Scan for the cell matching the given text and deliver its [X, Y] coordinate at center. 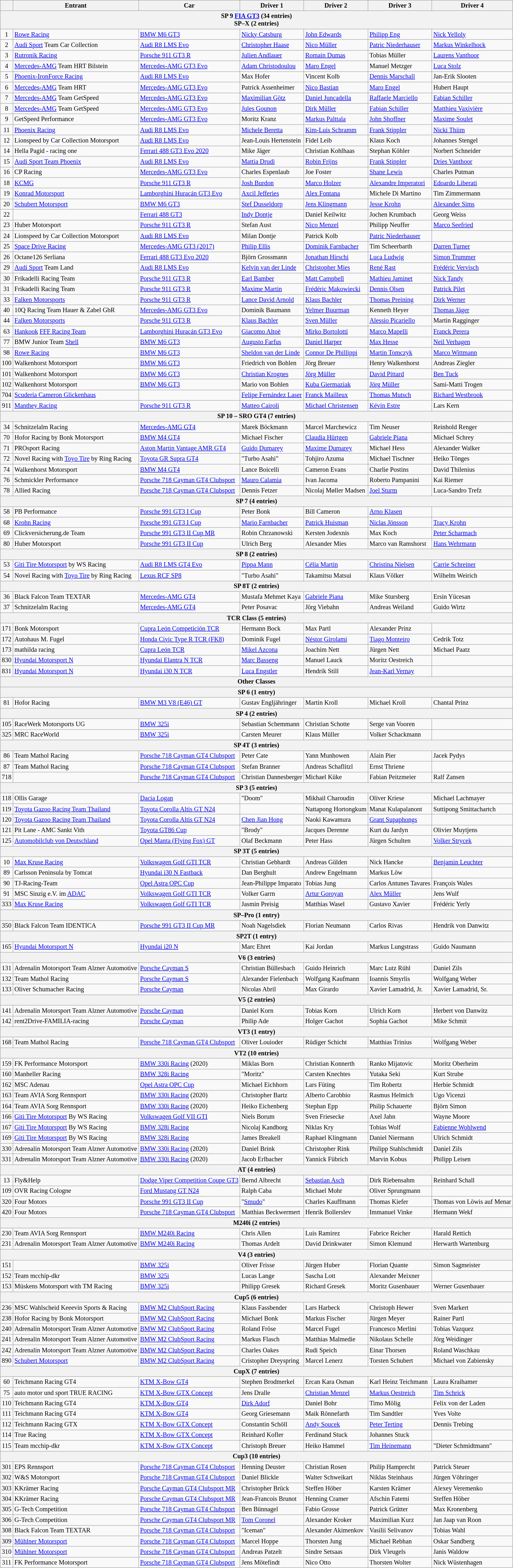
Dominik Baumann [272, 310]
Toyota GR Supra GT4 [189, 459]
Patrick Assenheimer [272, 87]
Luca-Sandro Trefz [472, 491]
Manuel Lauck [336, 660]
"Brody" [272, 830]
SP 9 FIA GT3 (34 entries)SP–X (2 entries) [256, 20]
Jens Klingmann [336, 204]
Kim-Luis Schramm [336, 130]
Frédéric Vervisch [472, 268]
160 [7, 1074]
Fly&Help [76, 1180]
68 [7, 522]
Martin Ragginger [472, 321]
Yves Volte [472, 1414]
SP 6 (1 entry) [256, 692]
Dirk Werner [472, 300]
Philip Schauerte [400, 1106]
Georg Weiss [472, 215]
18 [7, 183]
26 [7, 257]
81 [7, 703]
Max Hofer [272, 77]
Christopher Brück [272, 1488]
Carlos Antunes Tavares [400, 883]
Sebastian Schemmann [272, 724]
Driver 2 [336, 5]
Jacek Pydys [472, 756]
Charlie Postins [400, 469]
Heiko Tönges [472, 459]
Jens Mötefindt [272, 1562]
29 [7, 268]
Moritz Kranz [272, 119]
Jens Wulf [472, 894]
162 [7, 1085]
Sebastian Asch [336, 1180]
Raphael Klingmann [336, 1138]
Kévin Estre [400, 406]
Jan Jaap van Roon [472, 1520]
Alexander Meixner [400, 1276]
114 [7, 1435]
Herwarth Wartenburg [472, 1244]
Alexey Veremenko [472, 1488]
Jean-Karl Vernay [400, 671]
Müskens Motorsport with TM Racing [76, 1286]
5 [7, 77]
Alex Müller [400, 894]
Dominik Fugel [272, 639]
Thomas Kiefer [400, 1202]
Ralph Caba [272, 1191]
Wayne Moore [472, 1117]
AT (4 entries) [256, 1170]
Michael Christensen [336, 406]
Cameron Evans [336, 469]
Gustav Engljähringer [272, 703]
Scuderia Cameron Glickenhaus [76, 395]
76 [7, 480]
Sophia Gachot [400, 1021]
Ferdinand Stuck [336, 1435]
Max Girardo [336, 989]
Dennis Fetzer [272, 491]
Luca Engstler [272, 671]
Konrad Motorsport [76, 193]
105 [7, 724]
Cupra León Competición TCR [189, 628]
Patrick Huisman [336, 522]
Jochen Krumbach [400, 215]
Matthieu Vaxivière [472, 108]
Christian Menzel [336, 1393]
Lance Boicelli [272, 469]
Peter Bonk [272, 512]
40 [7, 310]
Oliver Frisse [272, 1265]
Célia Martin [336, 565]
Nattapong Hortongkum [336, 809]
Yutaka Seki [400, 1074]
Harald Rettich [472, 1233]
169 [7, 1138]
231 [7, 1244]
Lars Füting [336, 1085]
Audi Sport Team Phoenix [76, 162]
OVR Racing Cologne [76, 1191]
David Drinkwater [336, 1244]
CupX (7 entries) [256, 1371]
Chen Jian Hong [272, 819]
Nick Tandy [472, 278]
31 [7, 289]
Clickversicherung.de Team [76, 533]
"Smudo" [272, 1202]
Alexander Mies [336, 544]
SP 7 (4 entries) [256, 501]
Andreas Weiland [400, 607]
Teichmann Racing GTX [76, 1425]
120 [7, 819]
Markus Palttala [336, 119]
Tobias Wolf [400, 1127]
Sven Müller [336, 321]
Jean-Louis Hertenstein [272, 140]
115 [7, 1446]
75 [7, 1393]
Tim Robertz [400, 1085]
Phoenix Racing [76, 130]
Björn Grossmann [272, 257]
Mauro Calamia [272, 480]
Thomas Preining [400, 300]
Volker Strycek [472, 841]
119 [7, 809]
91 [7, 894]
Christian Konnerth [336, 1064]
Stef Dusseldorp [272, 204]
Reinhold Renger [472, 427]
Henning Cramer [336, 1499]
Mercedes-AMG Team HRT Bilstein [76, 66]
Laura Kraihamer [472, 1382]
Carlos Rivas [400, 926]
Peter Posavac [272, 607]
Heiko Eichenberg [272, 1106]
Earl Bamber [272, 278]
Fabian Peitzmeier [400, 777]
173 [7, 650]
15 [7, 162]
241 [7, 1339]
Dacia Logan [189, 798]
141 [7, 1011]
Marco Holzer [336, 183]
François Wales [472, 883]
Rasmus Helmich [400, 1095]
301 [7, 1467]
Guido Wirtz [472, 607]
Matt Campbell [336, 278]
911 [7, 406]
Tobias Vazquez [472, 1329]
Hans Wehrmann [472, 544]
325 [7, 735]
Tim Scheerbarth [400, 247]
12 [7, 140]
Marc Basseng [272, 660]
Andreas Ziegler [472, 363]
Cupra León TCR [189, 650]
Einar Thorsen [400, 1350]
171 [7, 628]
Andreas Gülden [336, 862]
Marc Ehret [272, 947]
Tim Zimmermann [472, 193]
33 [7, 300]
Mattia Drudi [272, 162]
133 [7, 989]
Manheller Racing [76, 1074]
14 [7, 151]
10 [7, 862]
Jasmin Preisig [272, 904]
Tobias Wahl [472, 1530]
Yannick Fübrich [336, 1159]
SP 3T (5 entries) [256, 851]
SP2T (1 entry) [256, 936]
Audi R8 LMS GT4 Evo [189, 565]
SP 8T (2 entries) [256, 586]
Marcel Lenerz [336, 1361]
Alexander Prinz [400, 628]
Naoki Kawamura [336, 819]
Andreas Schaflitzl [336, 767]
Daniel Juncadella [336, 98]
Driver 3 [400, 5]
Patrick Pilet [472, 289]
Christian Krognes [272, 374]
Simon Trummer [472, 257]
310 [7, 1552]
Fidel Leib [336, 140]
MSC Sinzig e.V. im ADAC [76, 894]
131 [7, 968]
Space Drive Racing [76, 247]
125 [7, 841]
Henrik Bollerslev [336, 1212]
Mario Farnbacher [272, 522]
Franck Mailleux [336, 395]
303 [7, 1488]
Audi Sport Team Land [76, 268]
Kelvin van der Linde [272, 268]
230 [7, 1233]
305 [7, 1509]
Dennis Trebing [472, 1425]
16 [7, 172]
Hubert Haupt [472, 87]
Stefan Branner [272, 767]
Josh Burdon [272, 183]
72 [7, 459]
Nico Bastian [336, 87]
Alex Fontana [336, 193]
BMW M3 V8 (E46) GT [189, 703]
MSC Wahlscheid Keeevin Sports & Racing [76, 1308]
Axel Jahn [400, 1117]
Maxime Dumarey [336, 448]
309 [7, 1541]
Dirk Adorf [272, 1403]
10Q Racing Team Hauer & Zabel GbR [76, 310]
Tobias Korn [336, 1011]
Volker Schackmann [400, 735]
Christopher Mies [336, 268]
Ben Tuck [472, 374]
Fabio Grosse [336, 1509]
Shane Lewis [400, 172]
Mikel Azcona [272, 650]
Janis Waldow [472, 1552]
Daniel Keilwitz [336, 215]
Andreas Patzelt [272, 1552]
Volker Garrn [272, 894]
Carsten Knechtes [336, 1074]
Maximilian Kurz [400, 1520]
Ulrich Schmidt [472, 1138]
Philipp Gresek [272, 1286]
151 [7, 1265]
58 [7, 512]
Marco Wittmann [472, 353]
Philip Hamprecht [400, 1467]
Indy Dontje [272, 215]
Dominik Farnbacher [336, 247]
112 [7, 1425]
Daniel Blickle [272, 1478]
Felipe Fernández Laser [272, 395]
Dirk Müller [336, 108]
Norbert Schneider [472, 151]
Markus Winkelhock [472, 45]
Frédéric Yerly [472, 904]
240 [7, 1329]
Suttipong Smittachartch [472, 809]
Cristopher Dreyspring [272, 1361]
Fabrice Reicher [400, 1233]
Bill Cameron [336, 512]
Hyundai i30 N TCR [189, 671]
Walter Schweikart [336, 1478]
Patrick Grütter [400, 1509]
Marvin Kobus [400, 1159]
Jürgen Huber [336, 1265]
Markus Oestreich [400, 1393]
V6 (3 entries) [256, 958]
SP–Pro (1 entry) [256, 915]
W&S Motorsport [76, 1478]
Markus Fischer [336, 1318]
Daniel Brink [272, 1149]
Kenneth Heyer [400, 310]
63 [7, 331]
Dodge Viper Competition Coupe GT3 [189, 1180]
Edoardo Liberati [472, 183]
Alexander Sims [472, 204]
Michael Bonk [272, 1318]
Christina Nielsen [400, 565]
Kurt Strube [472, 1074]
Guido Heinrich [336, 968]
Jörg Viebahn [336, 607]
Vasilii Selivanov [400, 1530]
53 [7, 565]
Charles Putman [472, 172]
236 [7, 1308]
Peter Hass [336, 841]
Moritz Oestreich [400, 660]
242 [7, 1350]
Daniel Niermann [400, 1138]
Christian Rosen [336, 1467]
Nick Wüstenhagen [472, 1562]
36 [7, 597]
37 [7, 607]
Moritz Gusenbauer [400, 1286]
Krohn Racing [76, 522]
Jean-Francois Brunot [272, 1499]
Marco Mapelli [400, 331]
Nico Müller [336, 45]
SP 10 – SRO GT4 (7 entries) [256, 416]
Octane126 Serliana [76, 257]
Andy Soucek [336, 1425]
Marco Seefried [472, 225]
Michael Tischner [400, 459]
SP 8 (2 entries) [256, 554]
Christian Kohlhaas [336, 151]
Florian Neumann [336, 926]
166 [7, 1117]
Jacques Derenne [336, 830]
Nick Hancke [400, 862]
Heiko Hammel [336, 1446]
Takamitsu Matsui [336, 575]
Niklas Steinhaus [400, 1478]
831 [7, 671]
Lars Kern [472, 406]
34 [7, 427]
Alexander Kroker [336, 1520]
142 [7, 1021]
Herbert von Danwitz [472, 1011]
Max Partl [336, 628]
Rudi Speich [336, 1350]
Kersten Jodexnis [336, 533]
Mike Stursberg [400, 597]
Vincent Kolb [336, 77]
Jacob Erlbacher [272, 1159]
rent2Drive-FAMILIA-racing [76, 1021]
EPS Rennsport [76, 1467]
Matthias Beckwermert [272, 1212]
Jules Gounon [272, 108]
Marcel Fugel [336, 1329]
Dennis Olsen [400, 289]
Karl Heinz Teichmann [400, 1382]
Friedrich von Bohlen [272, 363]
Thomas Mutsch [400, 395]
74 [7, 469]
Mathieu Jaminet [400, 278]
Oliver Schumacher Racing [76, 989]
Christopher Rink [336, 1149]
Tim Sandtler [400, 1414]
Guido Naumann [472, 947]
Christian Büllesbach [272, 968]
Alexander Fielenbach [272, 979]
Niels Borum [272, 1117]
Milan Dontje [272, 236]
Robin Frijns [336, 162]
Tobias Müller [400, 55]
Philip Ellis [272, 247]
Michael Schrey [472, 438]
Entrant [76, 5]
Giacomo Altoè [272, 331]
"Dieter Schmidtmann" [472, 1446]
Nico Menzel [336, 225]
Luis Ramirez [336, 1233]
24 [7, 236]
Nicolas Abril [272, 989]
Michael Rebhan [400, 1541]
132 [7, 979]
Ioannis Smyrlis [400, 979]
Neil Verhagen [472, 342]
Martin Kroll [336, 703]
Black Falcon Team IDENTICA [76, 926]
Hermann Wekf [472, 1212]
Ulrich Berg [272, 544]
Philipp Leisen [472, 1159]
Manuel Metzger [400, 66]
Christopher Haase [272, 45]
"Doom" [272, 798]
1 [7, 34]
Michael Küke [336, 777]
Mustafa Mehmet Kaya [272, 597]
Lars Harbeck [336, 1308]
Gustavo Xavier [400, 904]
Björn Simon [472, 1106]
30 [7, 278]
"Moritz" [272, 1074]
Ralf Zansen [472, 777]
163 [7, 1095]
Kai Riemer [472, 480]
70 [7, 438]
Mike Jäger [272, 151]
David Thilenius [472, 469]
John Edwards [336, 34]
Stephan Epp [336, 1106]
Michele Beretta [272, 130]
Nicky Catsburg [272, 34]
Franck Perera [472, 331]
Hyundai Elantra N TCR [189, 660]
Joel Sturm [400, 491]
Hyundai i20 N [189, 947]
Ferrari 488 GT3 [189, 215]
Marco van Ramshorst [400, 544]
Michael Mohr [336, 1191]
Nicolaj Kandborg [272, 1127]
James Breakell [272, 1138]
4 [7, 66]
Arno Klasen [400, 512]
VT2 (10 entries) [256, 1053]
331 [7, 1159]
Christoph Hewer [400, 1308]
Connor De Phillippi [336, 353]
Toyota GT86 Cup [189, 830]
Kurt du Jardyn [400, 830]
Carsten Meurer [272, 735]
111 [7, 1414]
Jesse Krohn [400, 204]
302 [7, 1478]
Mirko Bortolotti [336, 331]
80 [7, 544]
11 [7, 130]
153 [7, 1286]
Marek Böckmann [272, 427]
830 [7, 660]
Richard Westbrook [472, 395]
Martin Tomczyk [400, 353]
Mikhail Charoudin [336, 798]
"Iceman" [272, 1530]
159 [7, 1064]
Nick Yelloly [472, 34]
Thorsten Jung [336, 1541]
Niclas Jönsson [400, 522]
69 [7, 533]
Daniel Harper [336, 342]
BMW Junior Team Shell [76, 342]
Ollis Garage [76, 798]
Sascha Lott [336, 1276]
Augusto Farfus [272, 342]
Tim Neuser [400, 427]
3 [7, 55]
Michael Paatz [472, 650]
Peter Terting [400, 1425]
Daniel Bohr [336, 1403]
Matthias Wasel [336, 904]
Jean-Philippe Imparato [272, 883]
Roland Fröse [272, 1329]
19 [7, 193]
Philip Ade [272, 1021]
101 [7, 374]
Immanuel Vinke [400, 1212]
Max Hesse [400, 342]
Manat Kulapalanont [400, 809]
71 [7, 448]
Laurens Vanthoor [472, 55]
Sindre Setsaas [336, 1552]
Philipp Neuffer [400, 225]
Nico Otto [336, 1562]
Alessio Picariello [400, 321]
Oliver Sprungmann [400, 1191]
Cup5 (6 entries) [256, 1297]
Driver 1 [272, 5]
165 [7, 947]
172 [7, 639]
Oliver Kriese [400, 798]
Afschin Fatemi [400, 1499]
Alberto Carobbio [336, 1095]
Jörg Breuer [336, 363]
Luca Ludwig [400, 257]
Christian Dannesberger [272, 777]
MSC Adenau [76, 1085]
Florian Quante [400, 1265]
Stephan Köhler [400, 151]
Bernd Albrecht [272, 1180]
Alexander Akimenkov [336, 1530]
Sami-Matti Trogen [472, 384]
718 [7, 777]
60 [7, 1382]
Allied Racing [76, 491]
704 [7, 395]
Alexander Walker [472, 448]
Simon Sagmeister [472, 1265]
6 [7, 87]
Dries Vanthoor [472, 162]
109 [7, 1191]
SP 4T (3 entries) [256, 745]
Michael Hess [400, 448]
Frédéric Makowiecki [336, 289]
Felix von der Laden [472, 1403]
Ivan Jacoma [336, 480]
Kuba Giermaziak [336, 384]
KCMG [76, 183]
Patrick Steuer [472, 1467]
420 [7, 1212]
Marc Lutz Rühl [400, 968]
Nicolaj Møller Madsen [336, 491]
308 [7, 1530]
Oliver Louioder [272, 1042]
152 [7, 1276]
118 [7, 798]
Xavier Lamadrid, Jr. [400, 989]
Guido Dumarey [272, 448]
SP 3 (5 entries) [256, 788]
Cedrik Totz [472, 639]
110 [7, 1403]
Michael Eichhorn [272, 1085]
Manthey Racing [76, 406]
Jörg Weidinger [472, 1339]
Olaf Beckmann [272, 841]
Pit Lane - AMC Sankt Vith [76, 830]
Lance David Arnold [272, 300]
Tobias Jung [336, 883]
Torsten Schubert [400, 1361]
Hendrik von Danwitz [472, 926]
Sven Markert [472, 1308]
Lexus RCF SP8 [189, 575]
Christian Schotte [336, 724]
Joe Foster [336, 172]
Moritz Oberheim [472, 1064]
Michele Di Martino [400, 193]
Hendrik Still [336, 671]
Aston Martin Vantage AMR GT4 [189, 448]
Christoph Breuer [272, 1446]
Romain Dumas [336, 55]
M240i (2 entries) [256, 1223]
John Shoffner [400, 119]
PROsport Racing [76, 448]
Tim Heinemann [400, 1446]
V5 (2 entries) [256, 1000]
Adam Christodoulou [272, 66]
121 [7, 830]
9 [7, 119]
333 [7, 904]
890 [7, 1361]
Sheldon van der Linde [272, 353]
Giti Tire Motorsport by WS Racing [76, 565]
Hyundai i30 N Fastback [189, 872]
Ernst Thriene [400, 767]
Daniel Korn [272, 1011]
167 [7, 1127]
Pippa Mann [272, 565]
Tracy Krohn [472, 522]
Autohaus M. Fugel [76, 639]
Miklas Born [272, 1064]
Francesco Merlini [400, 1329]
Charles Oakes [272, 1350]
Ercan Kara Osman [336, 1382]
311 [7, 1562]
Matthias Trinius [400, 1042]
Werner Gusenbauer [472, 1286]
8 [7, 108]
Audi Sport Team Car Collection [76, 45]
Michael Kroll [400, 703]
22 [7, 215]
Automobilclub von Deutschland [76, 841]
Mercedes-AMG GT3 (2017) [189, 247]
Jürgen Nett [400, 650]
Jonathan Hirschi [336, 257]
Thomas Jäger [472, 310]
320 [7, 1202]
25 [7, 247]
102 [7, 384]
Timo Mölig [400, 1403]
Maximilian Götz [272, 98]
Joachim Nett [336, 650]
90 [7, 883]
44 [7, 321]
77 [7, 342]
auto motor und sport TRUE RACING [76, 1393]
238 [7, 1318]
Holger Gachot [336, 1021]
Alexandre Imperatori [400, 183]
304 [7, 1499]
Roland Waschkau [472, 1350]
SP 4 (2 entries) [256, 714]
Honda Civic Type R TCR (FK8) [189, 639]
Maxime Martin [272, 289]
Xavier Lamadrid, Sr. [472, 989]
Markus Flasch [272, 1339]
Jürgen Meyer [400, 1318]
Maik Rönnefarth [336, 1414]
78 [7, 491]
Henry Walkenhorst [400, 363]
Reinhard Kofler [272, 1435]
Dirk Riebensahm [400, 1180]
23 [7, 225]
Tohjiro Azuma [336, 459]
Matthias Malmedie [336, 1339]
Phoenix-IronForce Racing [76, 77]
Reinhard Schall [472, 1180]
Tom Coronel [272, 1520]
Ersin Yücesan [472, 597]
Dirk Vleugels [400, 1552]
Chantal Prinz [472, 703]
Julien Andlauer [272, 55]
164 [7, 1106]
Volkswagen Golf VII GTI [189, 1117]
13 [7, 1180]
Benjamin Leuchter [472, 862]
Rüdiger Schicht [336, 1042]
Roberto Pampanini [400, 480]
Hella Pagid - racing one [76, 151]
Wolfgang Kaufmann [336, 979]
Michael Lachmayer [472, 798]
Grant Supaphongs [400, 819]
Kai Jordan [336, 947]
Noah Nagelsdiek [272, 926]
Car [189, 5]
Ben Bünnagel [272, 1509]
Rutronik Racing [76, 55]
GetSpeed Performance [76, 119]
Charles Espenlaub [272, 172]
Yelmer Buurman [336, 310]
Robin Chrzanowski [272, 533]
Olivier Muytjens [472, 830]
Cup3 (10 entries) [256, 1456]
Herbie Schmidt [472, 1085]
Klaus Müller [336, 735]
Stefan Aust [272, 225]
Dan Berghult [272, 872]
Karsten Krämer [400, 1488]
Rainer Partl [472, 1318]
RaceWerk Motorsports UG [76, 724]
Markus Löw [400, 872]
Max Kronenberg [472, 1509]
Klaus Fassbender [272, 1308]
Peter Cate [272, 756]
Yann Munhowen [336, 756]
Hofor Racing [76, 703]
Darren Turner [472, 247]
Niklas Kry [336, 1127]
Matteo Cairoli [272, 406]
Wilhelm Weirich [472, 575]
Klaus Völker [400, 575]
Christopher Bartz [272, 1095]
True Racing [76, 1435]
VT3 (1 entry) [256, 1032]
Ford Mustang GT N24 [189, 1191]
MRC RaceWorld [76, 735]
Marcel Hoppe [272, 1541]
TCR Class (5 entries) [256, 618]
Raffaele Marciello [400, 98]
Ugo Vicenzi [472, 1095]
Jürgen Vöhringer [472, 1478]
Simon Klemund [400, 1244]
Stephen Brodmerkel [272, 1382]
Fabienne Wohlwend [472, 1127]
86 [7, 756]
Jens Dralle [272, 1393]
Markus Lungstrass [400, 947]
Carrie Schreiner [472, 565]
Johannes Stengel [472, 140]
Dennis Marschall [400, 77]
89 [7, 872]
Chris Allen [272, 1233]
Thomas von Löwis auf Menar [472, 1202]
Maxime Soulet [472, 119]
Artur Goroyan [336, 894]
Johannes Stuck [400, 1435]
306 [7, 1520]
Mike Schmit [472, 1021]
Henning Deuster [272, 1467]
Christian Gebhardt [272, 862]
Jan-Erik Slooten [472, 77]
Klaus Koch [400, 140]
Néstor Girolami [336, 639]
David Pittard [400, 374]
Driver 4 [472, 5]
CP Racing [76, 172]
Hermann Bock [272, 628]
V4 (3 entries) [256, 1255]
René Rast [400, 268]
Charles Kauffmann [336, 1202]
168 [7, 1042]
Jürgen Schulten [400, 841]
Hankook FFF Racing Team [76, 331]
Opel Manta (Flying Fox) GT [189, 841]
Nikolaus Schelle [400, 1339]
Sven Friesecke [336, 1117]
Andrew Engelmann [336, 872]
Nicki Thiim [472, 130]
Alain Pier [400, 756]
Michael Fischer [272, 438]
Other Classes [256, 682]
Carlsson Peninsula by Tomcat [76, 872]
20 [7, 204]
Richard Gresek [336, 1286]
Lucas Lange [272, 1276]
Axcil Jefferies [272, 193]
Patrick Kolb [336, 236]
Tim Schrick [472, 1393]
Philipp Stahlschmidt [400, 1149]
Serge van Vooren [400, 724]
Philipp Eng [400, 34]
Thorsten Wolter [400, 1562]
Ranko Mijatovic [400, 1064]
Michael von Zabiensky [472, 1361]
98 [7, 353]
Peter Scharmach [472, 533]
Georg Griesemann [272, 1414]
TJ-Racing-Team [76, 883]
54 [7, 575]
Thomas Ardelt [272, 1244]
mathilda racing [76, 650]
87 [7, 767]
Ulrich Korn [400, 1011]
Claudia Hürtgen [336, 438]
7 [7, 98]
Constantin Schöll [272, 1425]
PB Performance [76, 512]
Schmickler Performance [76, 480]
Marcel Marchewicz [336, 427]
100 [7, 363]
Mercedes-AMG Team HRT [76, 87]
2 [7, 45]
350 [7, 926]
Mario von Bohlen [272, 384]
Luca Stolz [472, 66]
Tiago Monteiro [400, 639]
330 [7, 1149]
Oskar Sandberg [472, 1541]
Bonk Motorsport [76, 628]
Max Koch [400, 533]
